Identify which cell holds the provided text, then report its [x, y] central coordinate. 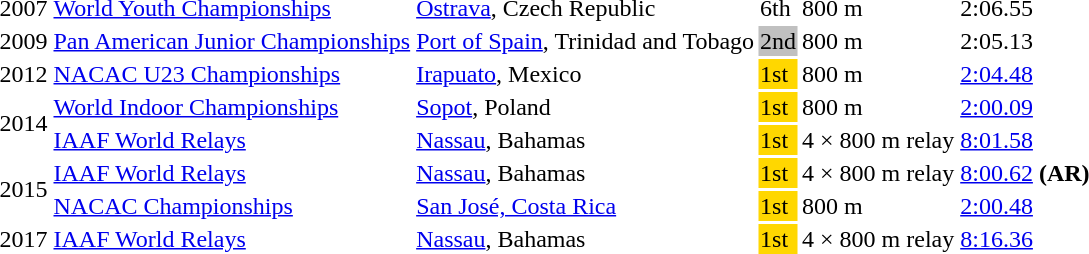
NACAC Championships [232, 206]
Port of Spain, Trinidad and Tobago [586, 41]
NACAC U23 Championships [232, 74]
Pan American Junior Championships [232, 41]
2nd [778, 41]
Sopot, Poland [586, 107]
San José, Costa Rica [586, 206]
Irapuato, Mexico [586, 74]
World Indoor Championships [232, 107]
